Determine the (x, y) coordinate at the center of the cell enclosing the given text.  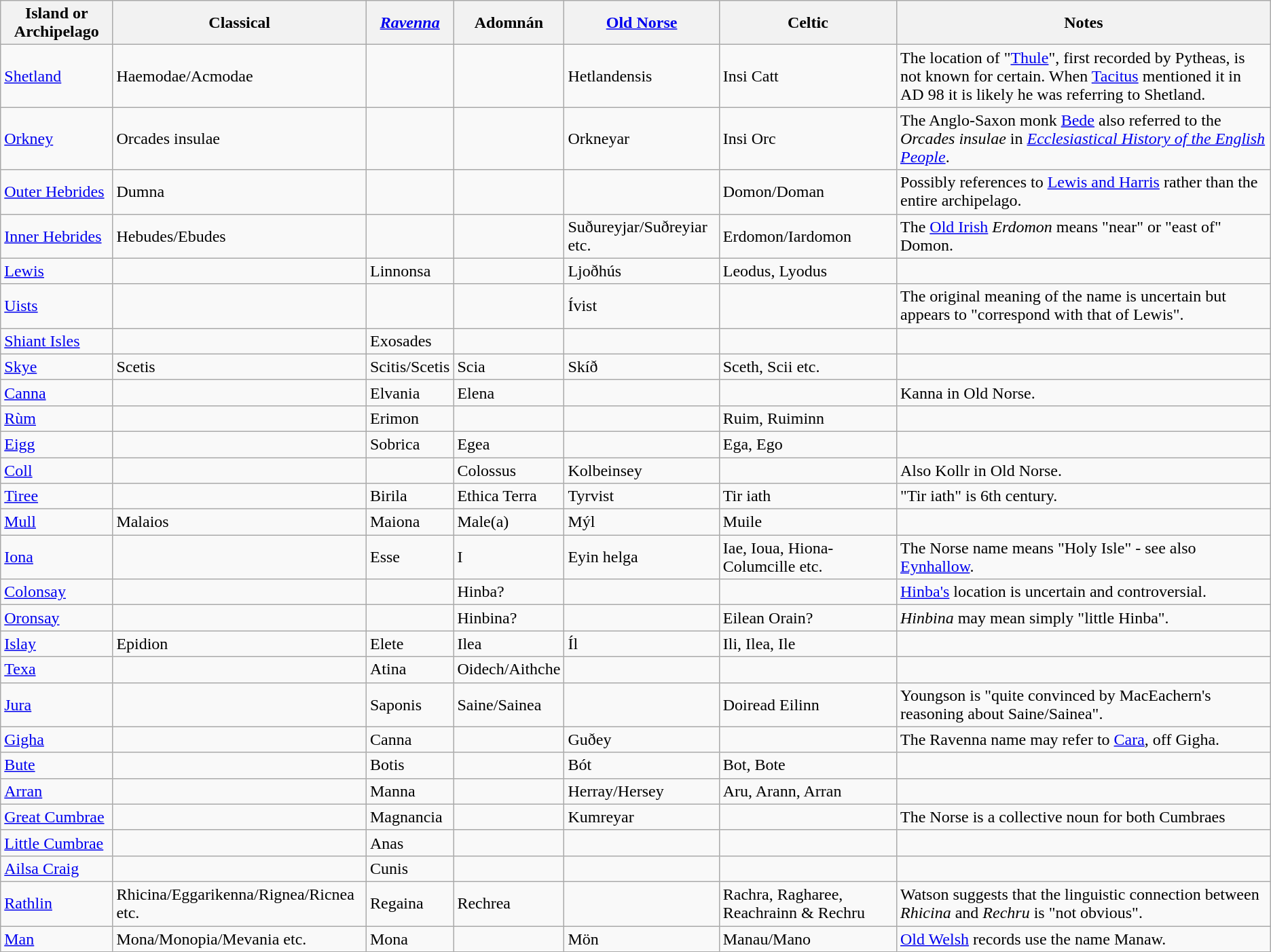
Ilea (509, 644)
Saine/Sainea (509, 705)
The Anglo-Saxon monk Bede also referred to the Orcades insulae in Ecclesiastical History of the English People. (1084, 139)
Island or Archipelago (57, 23)
Ruim, Ruiminn (808, 418)
Mona (409, 939)
Colonsay (57, 592)
Colossus (509, 471)
Haemodae/Acmodae (240, 76)
Eigg (57, 444)
Elena (509, 392)
Hetlandensis (642, 76)
Herray/Hersey (642, 791)
Birila (409, 496)
Oidech/Aithche (509, 670)
Jura (57, 705)
Botis (409, 765)
Adomnán (509, 23)
Sobrica (409, 444)
Manau/Mano (808, 939)
Watson suggests that the linguistic connection between Rhicina and Rechru is "not obvious". (1084, 903)
Scitis/Scetis (409, 367)
Hinbina? (509, 618)
Mön (642, 939)
Hinbina may mean simply "little Hinba". (1084, 618)
Old Norse (642, 23)
Eilean Orain? (808, 618)
Rechrea (509, 903)
Shetland (57, 76)
Coll (57, 471)
Rùm (57, 418)
Erdomon/Iardomon (808, 236)
Insi Catt (808, 76)
Male(a) (509, 522)
Muile (808, 522)
Kolbeinsey (642, 471)
Orkney (57, 139)
Egea (509, 444)
Hinba? (509, 592)
Great Cumbrae (57, 817)
Oronsay (57, 618)
Iona (57, 557)
Ravenna (409, 23)
Inner Hebrides (57, 236)
Orcades insulae (240, 139)
Hinba's location is uncertain and controversial. (1084, 592)
Notes (1084, 23)
Cunis (409, 868)
Elvania (409, 392)
Maiona (409, 522)
Bot, Bote (808, 765)
Rachra, Ragharee, Reachrainn & Rechru (808, 903)
Man (57, 939)
Magnancia (409, 817)
Skíð (642, 367)
Ethica Terra (509, 496)
Old Welsh records use the name Manaw. (1084, 939)
Mona/Monopia/Mevania etc. (240, 939)
Texa (57, 670)
Leodus, Lyodus (808, 271)
Elete (409, 644)
Scia (509, 367)
Atina (409, 670)
The Old Irish Erdomon means "near" or "east of" Domon. (1084, 236)
Hebudes/Ebudes (240, 236)
Uists (57, 306)
Kumreyar (642, 817)
The Ravenna name may refer to Cara, off Gigha. (1084, 739)
Insi Orc (808, 139)
Rhicina/Eggarikenna/Rignea/Ricnea etc. (240, 903)
Epidion (240, 644)
Doiread Eilinn (808, 705)
Bót (642, 765)
Linnonsa (409, 271)
Islay (57, 644)
The original meaning of the name is uncertain but appears to "correspond with that of Lewis". (1084, 306)
Outer Hebrides (57, 191)
Exosades (409, 341)
Scetis (240, 367)
Tiree (57, 496)
Mull (57, 522)
Orkneyar (642, 139)
Domon/Doman (808, 191)
Arran (57, 791)
Possibly references to Lewis and Harris rather than the entire archipelago. (1084, 191)
Ljoðhús (642, 271)
Bute (57, 765)
Suðureyjar/Suðreyiar etc. (642, 236)
Guðey (642, 739)
Ívist (642, 306)
I (509, 557)
Youngson is "quite convinced by MacEachern's reasoning about Saine/Sainea". (1084, 705)
Ailsa Craig (57, 868)
Iae, Ioua, Hiona-Columcille etc. (808, 557)
Tir iath (808, 496)
Regaina (409, 903)
Celtic (808, 23)
Little Cumbrae (57, 843)
Ili, Ilea, Ile (808, 644)
Mýl (642, 522)
The Norse is a collective noun for both Cumbraes (1084, 817)
Shiant Isles (57, 341)
Eyin helga (642, 557)
"Tir iath" is 6th century. (1084, 496)
Tyrvist (642, 496)
Also Kollr in Old Norse. (1084, 471)
Saponis (409, 705)
Anas (409, 843)
Dumna (240, 191)
Erimon (409, 418)
Rathlin (57, 903)
Gigha (57, 739)
Skye (57, 367)
Íl (642, 644)
Kanna in Old Norse. (1084, 392)
Sceth, Scii etc. (808, 367)
Manna (409, 791)
Classical (240, 23)
Aru, Arann, Arran (808, 791)
Malaios (240, 522)
The Norse name means "Holy Isle" - see also Eynhallow. (1084, 557)
Ega, Ego (808, 444)
Esse (409, 557)
Lewis (57, 271)
